Find where the given text appears and provide that cell's center as [X, Y] coordinate. 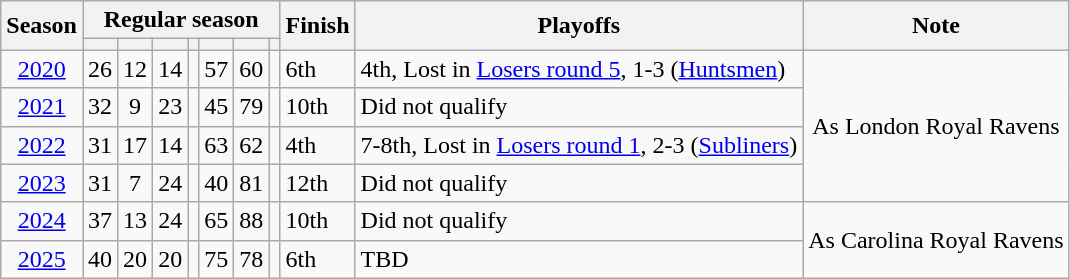
57 [216, 69]
79 [252, 107]
23 [170, 107]
As Carolina Royal Ravens [936, 240]
12 [136, 69]
45 [216, 107]
13 [136, 221]
2024 [42, 221]
26 [100, 69]
7-8th, Lost in Losers round 1, 2-3 (Subliners) [579, 145]
75 [216, 259]
81 [252, 183]
78 [252, 259]
32 [100, 107]
63 [216, 145]
Season [42, 26]
2025 [42, 259]
9 [136, 107]
Regular season [180, 20]
4th [318, 145]
Finish [318, 26]
12th [318, 183]
17 [136, 145]
Note [936, 26]
TBD [579, 259]
62 [252, 145]
2023 [42, 183]
2021 [42, 107]
65 [216, 221]
7 [136, 183]
37 [100, 221]
4th, Lost in Losers round 5, 1-3 (Huntsmen) [579, 69]
2022 [42, 145]
As London Royal Ravens [936, 126]
Playoffs [579, 26]
2020 [42, 69]
60 [252, 69]
88 [252, 221]
